Capture the cell that displays the provided text and extract its [X, Y] central coordinate. 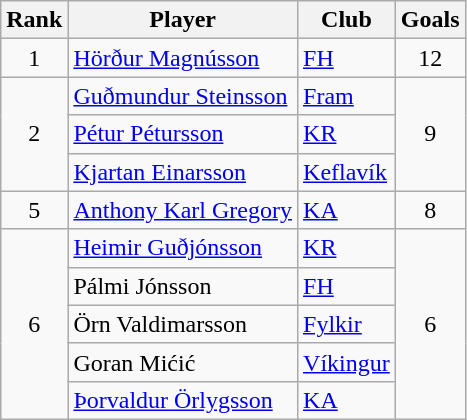
Guðmundur Steinsson [183, 96]
Pétur Pétursson [183, 134]
Heimir Guðjónsson [183, 248]
Keflavík [347, 172]
2 [34, 134]
Goals [430, 20]
Rank [34, 20]
5 [34, 210]
Fylkir [347, 324]
Club [347, 20]
Víkingur [347, 362]
Fram [347, 96]
Goran Mićić [183, 362]
Pálmi Jónsson [183, 286]
9 [430, 134]
Player [183, 20]
Þorvaldur Örlygsson [183, 400]
8 [430, 210]
12 [430, 58]
1 [34, 58]
Örn Valdimarsson [183, 324]
Hörður Magnússon [183, 58]
Anthony Karl Gregory [183, 210]
Kjartan Einarsson [183, 172]
